Extract the [X, Y] coordinate from the center of the cell holding the provided text.  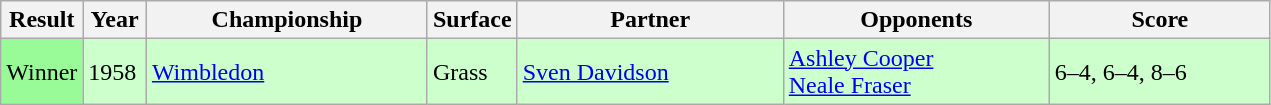
Year [115, 20]
Winner [42, 72]
Grass [472, 72]
Sven Davidson [650, 72]
Score [1160, 20]
Championship [286, 20]
Result [42, 20]
Surface [472, 20]
Partner [650, 20]
Wimbledon [286, 72]
1958 [115, 72]
Opponents [916, 20]
6–4, 6–4, 8–6 [1160, 72]
Ashley Cooper Neale Fraser [916, 72]
